Determine the (X, Y) coordinate at the center of the cell enclosing the given text.  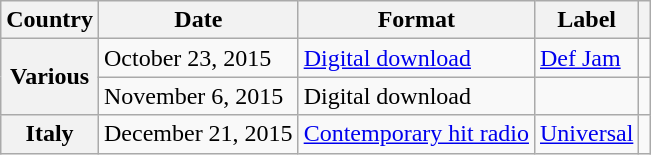
December 21, 2015 (198, 134)
Format (416, 20)
Contemporary hit radio (416, 134)
Label (586, 20)
Date (198, 20)
Italy (50, 134)
Universal (586, 134)
Country (50, 20)
Various (50, 77)
October 23, 2015 (198, 58)
November 6, 2015 (198, 96)
Def Jam (586, 58)
